For the text-containing cell, return its midpoint in [x, y] coordinate format. 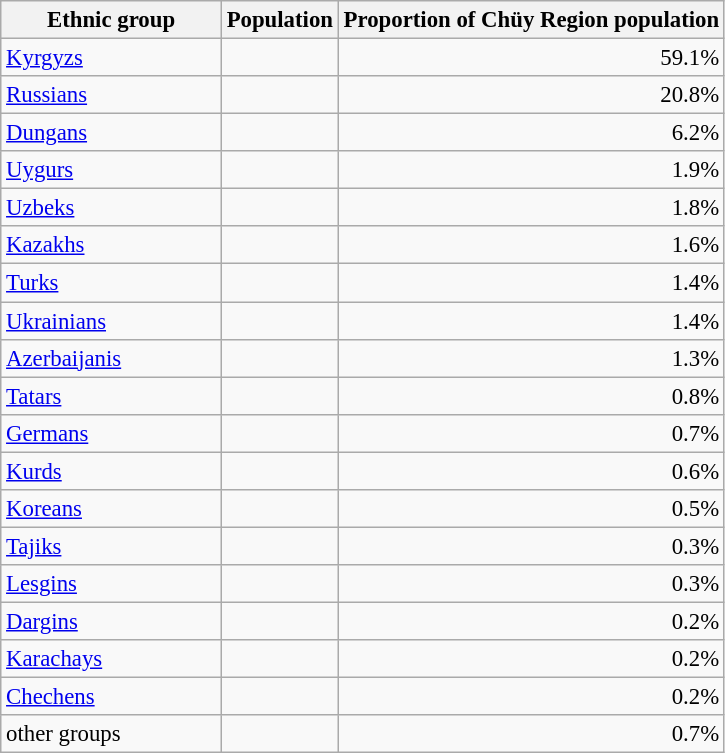
Kyrgyzs [112, 58]
Tatars [112, 396]
Dungans [112, 133]
0.8% [531, 396]
Chechens [112, 697]
Population [280, 20]
Uzbeks [112, 208]
Russians [112, 95]
1.9% [531, 170]
0.5% [531, 509]
Ethnic group [112, 20]
Tajiks [112, 546]
1.8% [531, 208]
Lesgins [112, 584]
1.3% [531, 358]
Germans [112, 433]
Koreans [112, 509]
Azerbaijanis [112, 358]
other groups [112, 734]
Uygurs [112, 170]
Proportion of Chüy Region population [531, 20]
Kazakhs [112, 245]
59.1% [531, 58]
0.6% [531, 471]
Karachays [112, 659]
Dargins [112, 621]
Turks [112, 283]
6.2% [531, 133]
20.8% [531, 95]
Ukrainians [112, 321]
1.6% [531, 245]
Kurds [112, 471]
